Return [X, Y] of the center of cell containing provided text 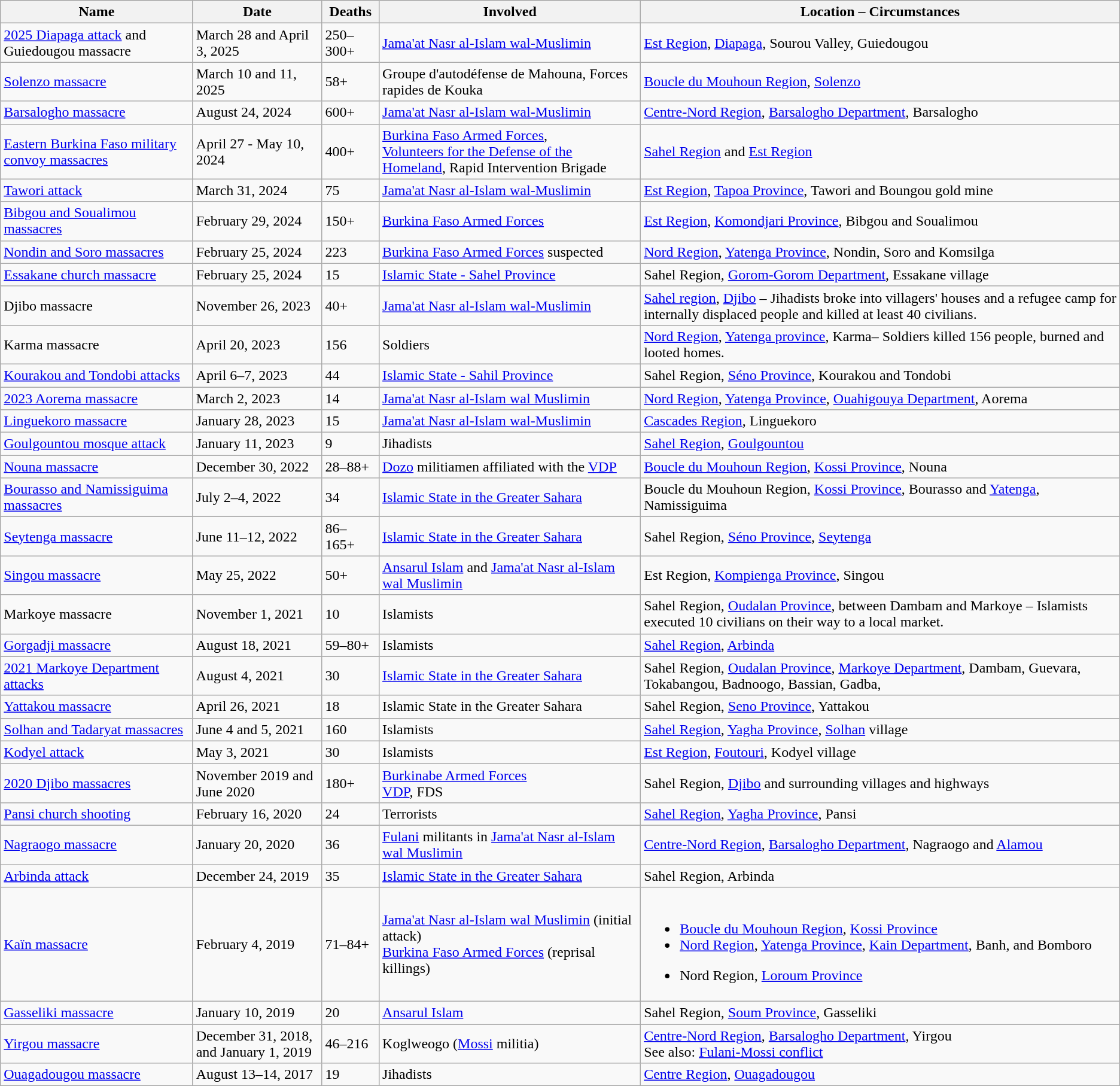
Nord Region, Yatenga Province, Nondin, Soro and Komsilga [881, 252]
Jama'at Nasr al-Islam wal Muslimin [510, 398]
December 31, 2018,and January 1, 2019 [257, 1044]
Groupe d'autodéfense de Mahouna, Forces rapides de Kouka [510, 81]
18 [351, 707]
August 18, 2021 [257, 645]
November 26, 2023 [257, 305]
Sahel Region, Soum Province, Gasseliki [881, 1013]
Centre Region, Ouagadougou [881, 1075]
December 30, 2022 [257, 467]
Centre-Nord Region, Barsalogho Department, Barsalogho [881, 112]
400+ [351, 151]
2020 Djibo massacres [97, 783]
180+ [351, 783]
Boucle du Mouhoun Region, Kossi Province, Nouna [881, 467]
April 20, 2023 [257, 345]
2023 Aorema massacre [97, 398]
Burkinabe Armed ForcesVDP, FDS [510, 783]
Nouna massacre [97, 467]
223 [351, 252]
Singou massacre [97, 576]
28–88+ [351, 467]
58+ [351, 81]
March 10 and 11, 2025 [257, 81]
Markoye massacre [97, 614]
Name [97, 12]
Est Region, Tapoa Province, Tawori and Boungou gold mine [881, 190]
Burkina Faso Armed Forces [510, 221]
Yattakou massacre [97, 707]
250–300+ [351, 43]
June 11–12, 2022 [257, 536]
150+ [351, 221]
March 31, 2024 [257, 190]
Yirgou massacre [97, 1044]
44 [351, 375]
November 1, 2021 [257, 614]
January 11, 2023 [257, 444]
Gorgadji massacre [97, 645]
Solenzo massacre [97, 81]
86–165+ [351, 536]
Solhan and Tadaryat massacres [97, 729]
April 26, 2021 [257, 707]
Deaths [351, 12]
Djibo massacre [97, 305]
August 13–14, 2017 [257, 1075]
Barsalogho massacre [97, 112]
Kourakou and Tondobi attacks [97, 375]
34 [351, 498]
Burkina Faso Armed Forces suspected [510, 252]
Est Region, Foutouri, Kodyel village [881, 752]
24 [351, 814]
June 4 and 5, 2021 [257, 729]
Sahel region, Djibo – Jihadists broke into villagers' houses and a refugee camp for internally displaced people and killed at least 40 civilians. [881, 305]
Essakane church massacre [97, 275]
Nord Region, Yatenga province, Karma– Soldiers killed 156 people, burned and looted homes. [881, 345]
May 25, 2022 [257, 576]
Nord Region, Yatenga Province, Ouahigouya Department, Aorema [881, 398]
August 24, 2024 [257, 112]
2025 Diapaga attack and Guiedougou massacre [97, 43]
Date [257, 12]
Centre-Nord Region, Barsalogho Department, Nagraogo and Alamou [881, 845]
9 [351, 444]
Tawori attack [97, 190]
Cascades Region, Linguekoro [881, 421]
50+ [351, 576]
December 24, 2019 [257, 875]
Sahel Region, Goulgountou [881, 444]
Kodyel attack [97, 752]
Nagraogo massacre [97, 845]
Sahel Region, Seno Province, Yattakou [881, 707]
Eastern Burkina Faso military convoy massacres [97, 151]
Soldiers [510, 345]
Sahel Region, Yagha Province, Solhan village [881, 729]
75 [351, 190]
Pansi church shooting [97, 814]
February 4, 2019 [257, 944]
Kaïn massacre [97, 944]
Sahel Region and Est Region [881, 151]
35 [351, 875]
Sahel Region, Séno Province, Seytenga [881, 536]
10 [351, 614]
Dozo militiamen affiliated with the VDP [510, 467]
April 27 - May 10, 2024 [257, 151]
Sahel Region, Séno Province, Kourakou and Tondobi [881, 375]
Seytenga massacre [97, 536]
November 2019 and June 2020 [257, 783]
46–216 [351, 1044]
Involved [510, 12]
Location – Circumstances [881, 12]
Islamic State - Sahil Province [510, 375]
Nondin and Soro massacres [97, 252]
July 2–4, 2022 [257, 498]
Sahel Region, Yagha Province, Pansi [881, 814]
36 [351, 845]
Est Region, Diapaga, Sourou Valley, Guiedougou [881, 43]
Boucle du Mouhoun Region, Solenzo [881, 81]
Karma massacre [97, 345]
Gasseliki massacre [97, 1013]
14 [351, 398]
Terrorists [510, 814]
Islamic State - Sahel Province [510, 275]
Centre-Nord Region, Barsalogho Department, YirgouSee also: Fulani-Mossi conflict [881, 1044]
March 28 and April 3, 2025 [257, 43]
Boucle du Mouhoun Region, Kossi ProvinceNord Region, Yatenga Province, Kain Department, Banh, and BomboroNord Region, Loroum Province [881, 944]
Sahel Region, Oudalan Province, Markoye Department, Dambam, Guevara, Tokabangou, Badnoogo, Bassian, Gadba, [881, 676]
Koglweogo (Mossi militia) [510, 1044]
Sahel Region, Oudalan Province, between Dambam and Markoye – Islamists executed 10 civilians on their way to a local market. [881, 614]
71–84+ [351, 944]
August 4, 2021 [257, 676]
2021 Markoye Department attacks [97, 676]
Est Region, Kompienga Province, Singou [881, 576]
Boucle du Mouhoun Region, Kossi Province, Bourasso and Yatenga, Namissiguima [881, 498]
19 [351, 1075]
March 2, 2023 [257, 398]
Linguekoro massacre [97, 421]
January 20, 2020 [257, 845]
Bibgou and Soualimou massacres [97, 221]
April 6–7, 2023 [257, 375]
Fulani militants in Jama'at Nasr al-Islam wal Muslimin [510, 845]
20 [351, 1013]
600+ [351, 112]
Goulgountou mosque attack [97, 444]
Ansarul Islam [510, 1013]
Arbinda attack [97, 875]
Sahel Region, Djibo and surrounding villages and highways [881, 783]
Ouagadougou massacre [97, 1075]
February 16, 2020 [257, 814]
Ansarul Islam and Jama'at Nasr al-Islam wal Muslimin [510, 576]
59–80+ [351, 645]
Bourasso and Namissiguima massacres [97, 498]
February 29, 2024 [257, 221]
January 10, 2019 [257, 1013]
160 [351, 729]
Burkina Faso Armed Forces,Volunteers for the Defense of the Homeland, Rapid Intervention Brigade [510, 151]
Sahel Region, Gorom-Gorom Department, Essakane village [881, 275]
January 28, 2023 [257, 421]
May 3, 2021 [257, 752]
Est Region, Komondjari Province, Bibgou and Soualimou [881, 221]
156 [351, 345]
40+ [351, 305]
Jama'at Nasr al-Islam wal Muslimin (initial attack)Burkina Faso Armed Forces (reprisal killings) [510, 944]
